Capture the cell that displays the provided text and extract its [X, Y] central coordinate. 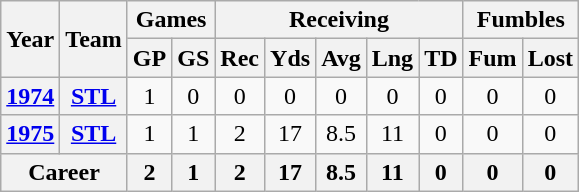
Team [94, 39]
Career [64, 172]
Receiving [339, 20]
Lng [392, 58]
Rec [240, 58]
GS [194, 58]
Fum [492, 58]
Lost [550, 58]
Year [30, 39]
Fumbles [520, 20]
TD [441, 58]
Yds [290, 58]
GP [149, 58]
Games [170, 20]
Avg [342, 58]
1975 [30, 134]
1974 [30, 96]
